Provide the (x, y) coordinate of the cell's center where the given text is located.  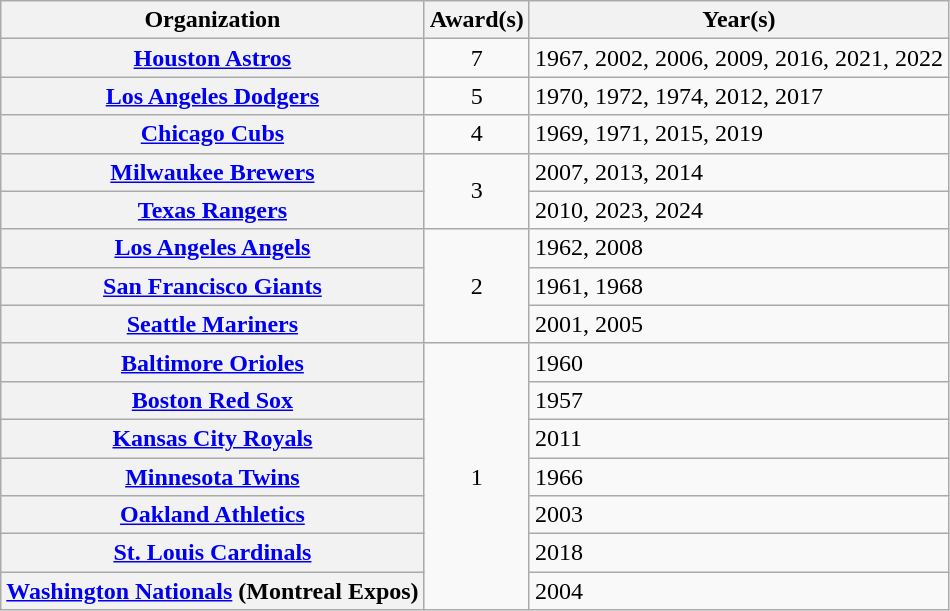
1960 (738, 362)
Boston Red Sox (212, 400)
1969, 1971, 2015, 2019 (738, 134)
Houston Astros (212, 58)
Los Angeles Angels (212, 248)
Organization (212, 20)
2018 (738, 553)
2003 (738, 515)
Texas Rangers (212, 210)
2011 (738, 438)
5 (476, 96)
1967, 2002, 2006, 2009, 2016, 2021, 2022 (738, 58)
Milwaukee Brewers (212, 172)
Baltimore Orioles (212, 362)
1957 (738, 400)
San Francisco Giants (212, 286)
2010, 2023, 2024 (738, 210)
2001, 2005 (738, 324)
Los Angeles Dodgers (212, 96)
Award(s) (476, 20)
1962, 2008 (738, 248)
2007, 2013, 2014 (738, 172)
1970, 1972, 1974, 2012, 2017 (738, 96)
1 (476, 476)
St. Louis Cardinals (212, 553)
2 (476, 286)
7 (476, 58)
Kansas City Royals (212, 438)
Chicago Cubs (212, 134)
3 (476, 191)
Oakland Athletics (212, 515)
Seattle Mariners (212, 324)
Washington Nationals (Montreal Expos) (212, 591)
2004 (738, 591)
1961, 1968 (738, 286)
Year(s) (738, 20)
1966 (738, 477)
4 (476, 134)
Minnesota Twins (212, 477)
